For the text-containing cell, return its midpoint in [x, y] coordinate format. 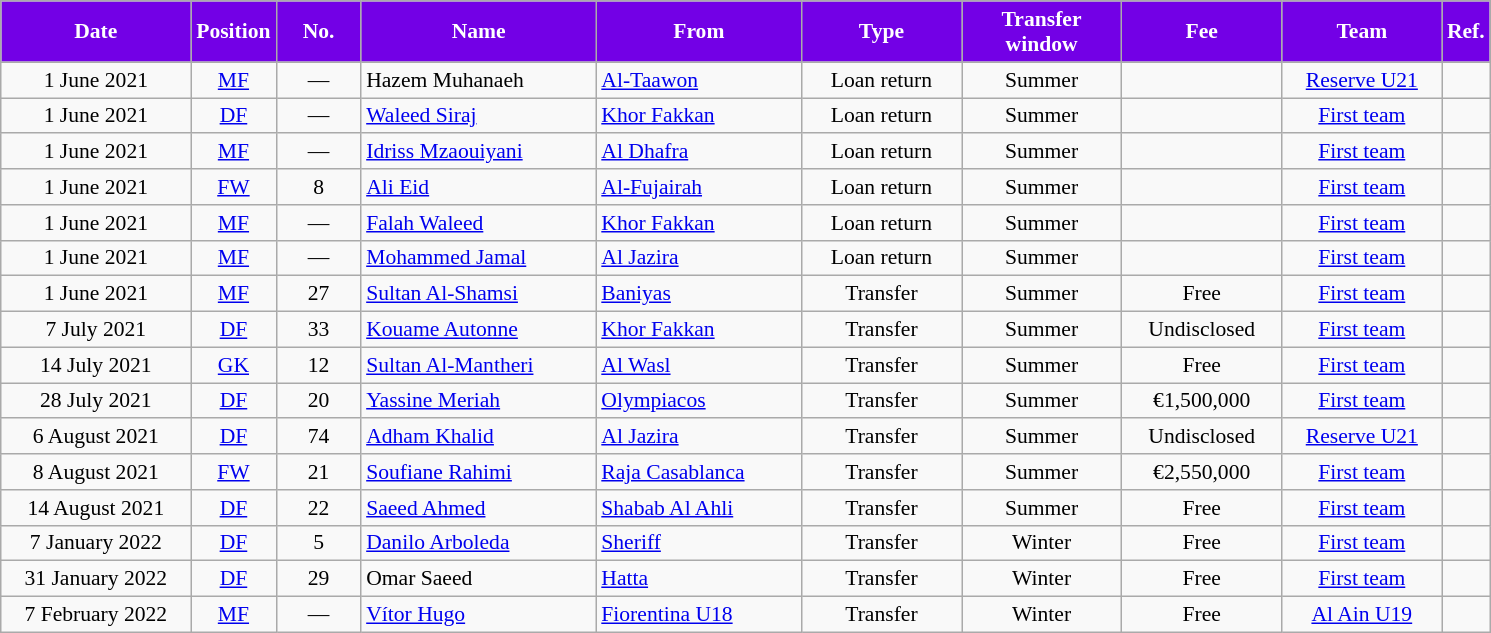
Falah Waleed [478, 223]
Hatta [698, 579]
14 July 2021 [96, 365]
31 January 2022 [96, 579]
8 [318, 187]
Sheriff [698, 543]
From [698, 32]
Yassine Meriah [478, 401]
7 July 2021 [96, 330]
Al Ain U19 [1362, 615]
8 August 2021 [96, 472]
Sultan Al-Mantheri [478, 365]
Team [1362, 32]
5 [318, 543]
Waleed Siraj [478, 116]
GK [234, 365]
Baniyas [698, 294]
7 January 2022 [96, 543]
Olympiacos [698, 401]
28 July 2021 [96, 401]
Hazem Muhanaeh [478, 80]
Fiorentina U18 [698, 615]
22 [318, 508]
Al Wasl [698, 365]
74 [318, 437]
Omar Saeed [478, 579]
Adham Khalid [478, 437]
Raja Casablanca [698, 472]
Fee [1202, 32]
12 [318, 365]
Danilo Arboleda [478, 543]
Al-Taawon [698, 80]
20 [318, 401]
Soufiane Rahimi [478, 472]
Mohammed Jamal [478, 258]
Shabab Al Ahli [698, 508]
€2,550,000 [1202, 472]
6 August 2021 [96, 437]
7 February 2022 [96, 615]
Vítor Hugo [478, 615]
Sultan Al-Shamsi [478, 294]
27 [318, 294]
33 [318, 330]
No. [318, 32]
Al-Fujairah [698, 187]
Type [881, 32]
21 [318, 472]
Ali Eid [478, 187]
Al Dhafra [698, 152]
Position [234, 32]
Transfer window [1042, 32]
Ref. [1466, 32]
Idriss Mzaouiyani [478, 152]
14 August 2021 [96, 508]
Name [478, 32]
€1,500,000 [1202, 401]
29 [318, 579]
Date [96, 32]
Saeed Ahmed [478, 508]
Kouame Autonne [478, 330]
